Search for the cell housing the specified text and yield its [X, Y] center coordinate. 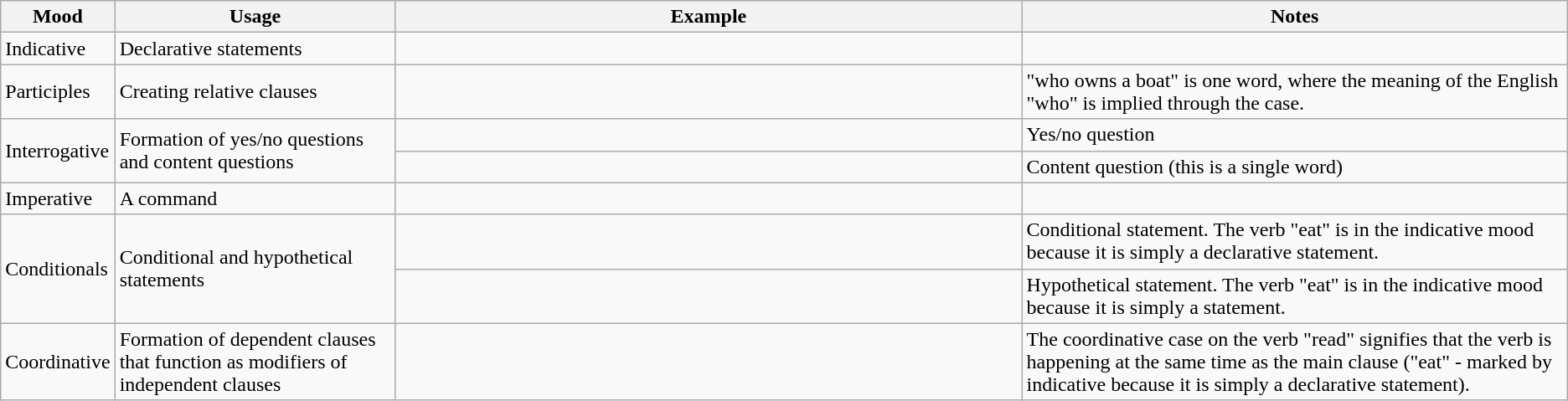
Indicative [58, 49]
Notes [1295, 17]
Participles [58, 92]
Usage [255, 17]
Formation of dependent clauses that function as modifiers of independent clauses [255, 362]
Mood [58, 17]
Creating relative clauses [255, 92]
Content question (this is a single word) [1295, 167]
Hypothetical statement. The verb "eat" is in the indicative mood because it is simply a statement. [1295, 296]
Example [709, 17]
Imperative [58, 198]
A command [255, 198]
Conditional statement. The verb "eat" is in the indicative mood because it is simply a declarative statement. [1295, 241]
Conditionals [58, 269]
Declarative statements [255, 49]
Coordinative [58, 362]
Formation of yes/no questions and content questions [255, 151]
Yes/no question [1295, 135]
Conditional and hypothetical statements [255, 269]
Interrogative [58, 151]
"who owns a boat" is one word, where the meaning of the English "who" is implied through the case. [1295, 92]
